For the text-containing cell, return its midpoint in [X, Y] coordinate format. 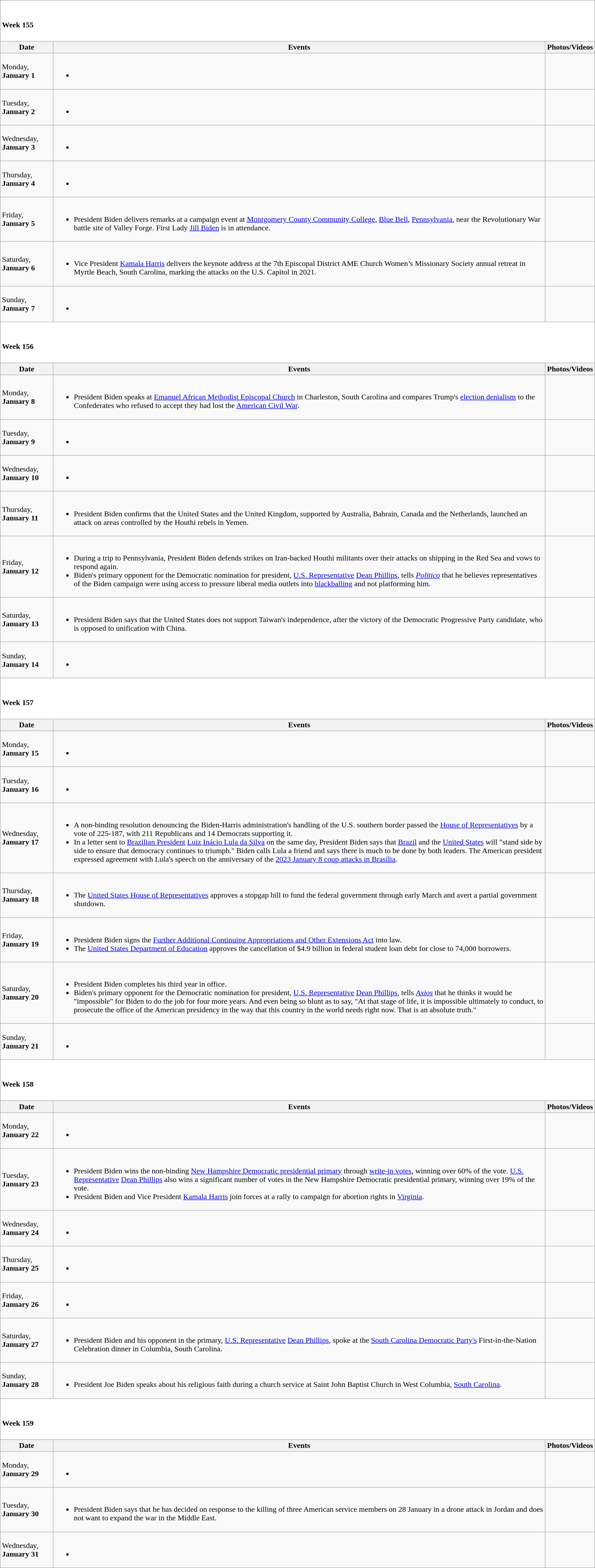
Sunday, January 28 [27, 1380]
Friday, January 26 [27, 1300]
Week 155 [297, 21]
Wednesday, January 31 [27, 1550]
Friday, January 5 [27, 219]
Tuesday, January 23 [27, 1179]
Tuesday, January 30 [27, 1510]
Wednesday, January 10 [27, 473]
Week 156 [297, 343]
Monday, January 15 [27, 749]
Week 158 [297, 1080]
Monday, January 8 [27, 397]
Saturday, January 6 [27, 264]
Friday, January 19 [27, 940]
Monday, January 1 [27, 71]
Tuesday, January 2 [27, 107]
Week 157 [297, 698]
Week 159 [297, 1419]
Sunday, January 21 [27, 1042]
Wednesday, January 3 [27, 143]
Tuesday, January 16 [27, 785]
Thursday, January 25 [27, 1264]
Friday, January 12 [27, 567]
Sunday, January 14 [27, 660]
Saturday, January 20 [27, 993]
Monday, January 22 [27, 1130]
Wednesday, January 24 [27, 1228]
Wednesday, January 17 [27, 838]
Saturday, January 13 [27, 620]
Thursday, January 18 [27, 895]
Saturday, January 27 [27, 1340]
Tuesday, January 9 [27, 437]
Sunday, January 7 [27, 304]
President Joe Biden speaks about his religious faith during a church service at Saint John Baptist Church in West Columbia, South Carolina. [299, 1380]
Monday, January 29 [27, 1469]
Thursday, January 11 [27, 513]
Thursday, January 4 [27, 179]
